Output the (X, Y) coordinate of the center of the cell containing the given text.  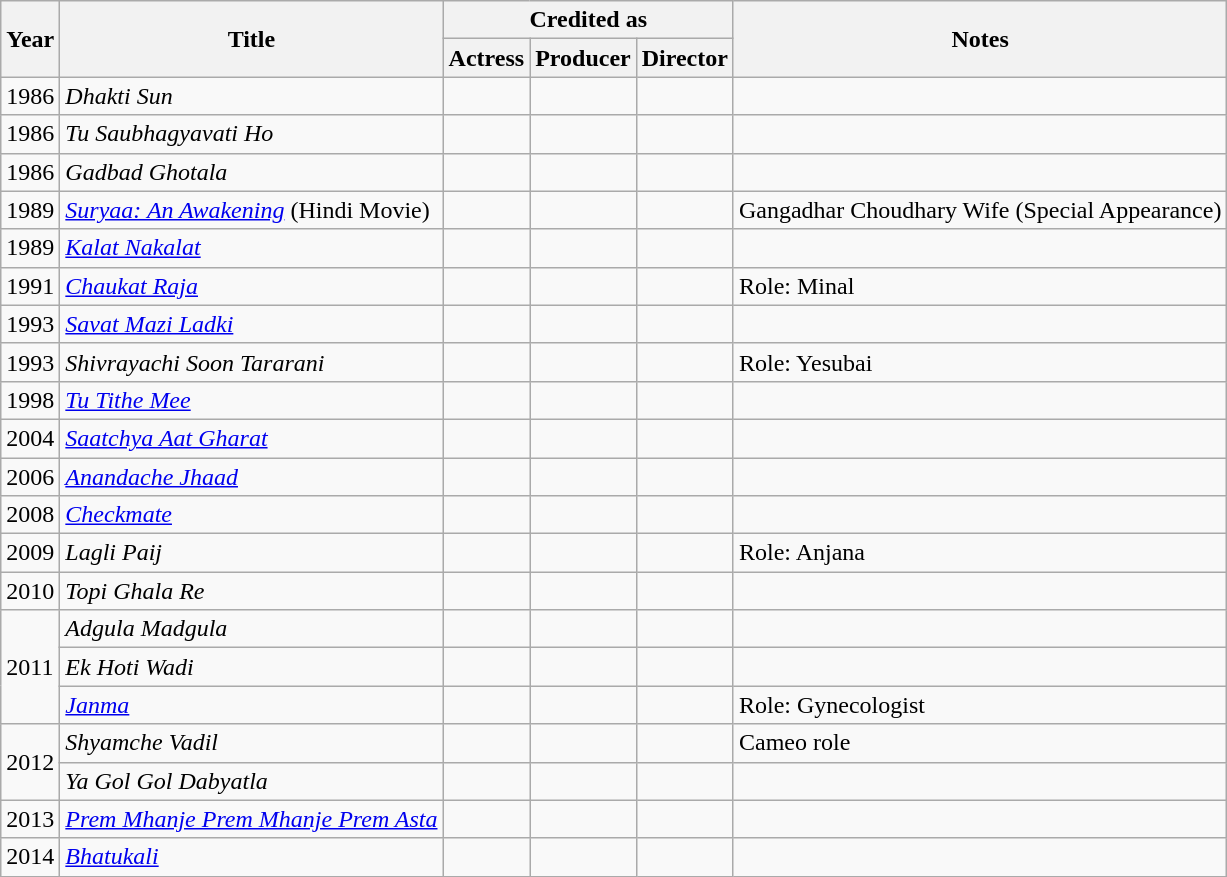
2006 (30, 477)
Checkmate (252, 515)
2010 (30, 591)
Director (684, 58)
Producer (584, 58)
Lagli Paij (252, 553)
Title (252, 39)
Year (30, 39)
Shivrayachi Soon Tararani (252, 362)
Credited as (588, 20)
Bhatukali (252, 857)
Cameo role (980, 743)
Topi Ghala Re (252, 591)
Chaukat Raja (252, 286)
2012 (30, 762)
Ek Hoti Wadi (252, 667)
Gadbad Ghotala (252, 172)
1998 (30, 400)
Notes (980, 39)
Role: Anjana (980, 553)
Role: Gynecologist (980, 705)
Shyamche Vadil (252, 743)
Dhakti Sun (252, 96)
Gangadhar Choudhary Wife (Special Appearance) (980, 210)
2011 (30, 667)
Suryaa: An Awakening (Hindi Movie) (252, 210)
2014 (30, 857)
Saatchya Aat Gharat (252, 438)
Kalat Nakalat (252, 248)
Actress (486, 58)
2013 (30, 819)
2004 (30, 438)
Role: Minal (980, 286)
1991 (30, 286)
Tu Saubhagyavati Ho (252, 134)
Savat Mazi Ladki (252, 324)
2009 (30, 553)
Tu Tithe Mee (252, 400)
Ya Gol Gol Dabyatla (252, 781)
Janma (252, 705)
Adgula Madgula (252, 629)
Role: Yesubai (980, 362)
Prem Mhanje Prem Mhanje Prem Asta (252, 819)
Anandache Jhaad (252, 477)
2008 (30, 515)
